Determine the (X, Y) coordinate at the center of the cell enclosing the given text.  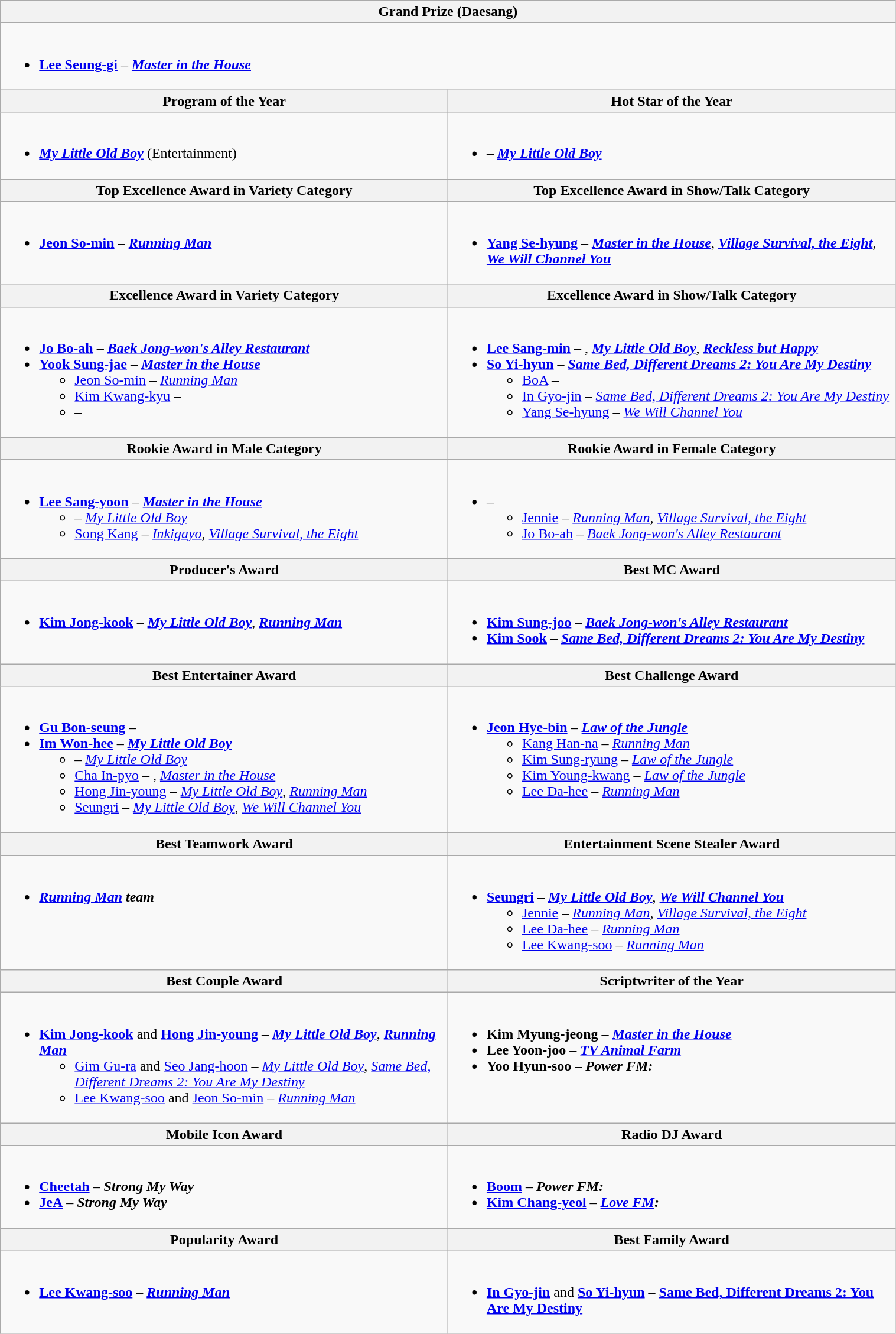
Best Entertainer Award (224, 675)
– My Little Old Boy (672, 145)
Best Teamwork Award (224, 844)
Scriptwriter of the Year (672, 981)
Seungri – My Little Old Boy, We Will Channel YouJennie – Running Man, Village Survival, the EightLee Da-hee – Running ManLee Kwang-soo – Running Man (672, 913)
In Gyo-jin and So Yi-hyun – Same Bed, Different Dreams 2: You Are My Destiny (672, 1292)
Rookie Award in Male Category (224, 448)
Boom – Power FM: Kim Chang-yeol – Love FM: (672, 1187)
Top Excellence Award in Variety Category (224, 190)
Lee Kwang-soo – Running Man (224, 1292)
Hot Star of the Year (672, 101)
Lee Seung-gi – Master in the House (448, 57)
Best Family Award (672, 1239)
Kim Sung-joo – Baek Jong-won's Alley RestaurantKim Sook – Same Bed, Different Dreams 2: You Are My Destiny (672, 622)
Cheetah – Strong My WayJeA – Strong My Way (224, 1187)
Jeon So-min – Running Man (224, 243)
Best MC Award (672, 570)
Lee Sang-yoon – Master in the House – My Little Old BoySong Kang – Inkigayo, Village Survival, the Eight (224, 509)
Grand Prize (Daesang) (448, 12)
Excellence Award in Variety Category (224, 295)
Kim Jong-kook – My Little Old Boy, Running Man (224, 622)
Yang Se-hyung – Master in the House, Village Survival, the Eight, We Will Channel You (672, 243)
Best Couple Award (224, 981)
Radio DJ Award (672, 1134)
– Jennie – Running Man, Village Survival, the EightJo Bo-ah – Baek Jong-won's Alley Restaurant (672, 509)
Popularity Award (224, 1239)
Best Challenge Award (672, 675)
Rookie Award in Female Category (672, 448)
Producer's Award (224, 570)
My Little Old Boy (Entertainment) (224, 145)
Excellence Award in Show/Talk Category (672, 295)
Running Man team (224, 913)
Top Excellence Award in Show/Talk Category (672, 190)
Mobile Icon Award (224, 1134)
Entertainment Scene Stealer Award (672, 844)
Jo Bo-ah – Baek Jong-won's Alley RestaurantYook Sung-jae – Master in the HouseJeon So-min – Running ManKim Kwang-kyu – – (224, 372)
Program of the Year (224, 101)
Kim Myung-jeong – Master in the HouseLee Yoon-joo – TV Animal FarmYoo Hyun-soo – Power FM: (672, 1058)
